Provide the (X, Y) coordinate of the cell's center where the given text is located.  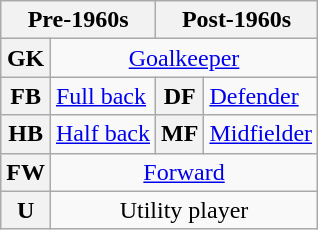
MF (180, 134)
Pre-1960s (78, 20)
HB (26, 134)
FB (26, 96)
Post-1960s (237, 20)
Half back (102, 134)
Goalkeeper (184, 58)
Utility player (184, 210)
DF (180, 96)
Forward (184, 172)
Defender (261, 96)
Full back (102, 96)
FW (26, 172)
GK (26, 58)
U (26, 210)
Midfielder (261, 134)
